From the cell containing the given text, extract its center point as [x, y] coordinate. 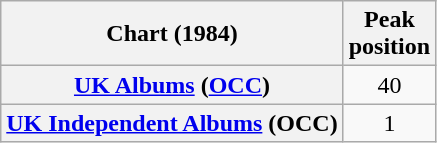
40 [389, 85]
UK Albums (OCC) [172, 85]
Peakposition [389, 34]
Chart (1984) [172, 34]
1 [389, 123]
UK Independent Albums (OCC) [172, 123]
